For the text-containing cell, return its midpoint in [x, y] coordinate format. 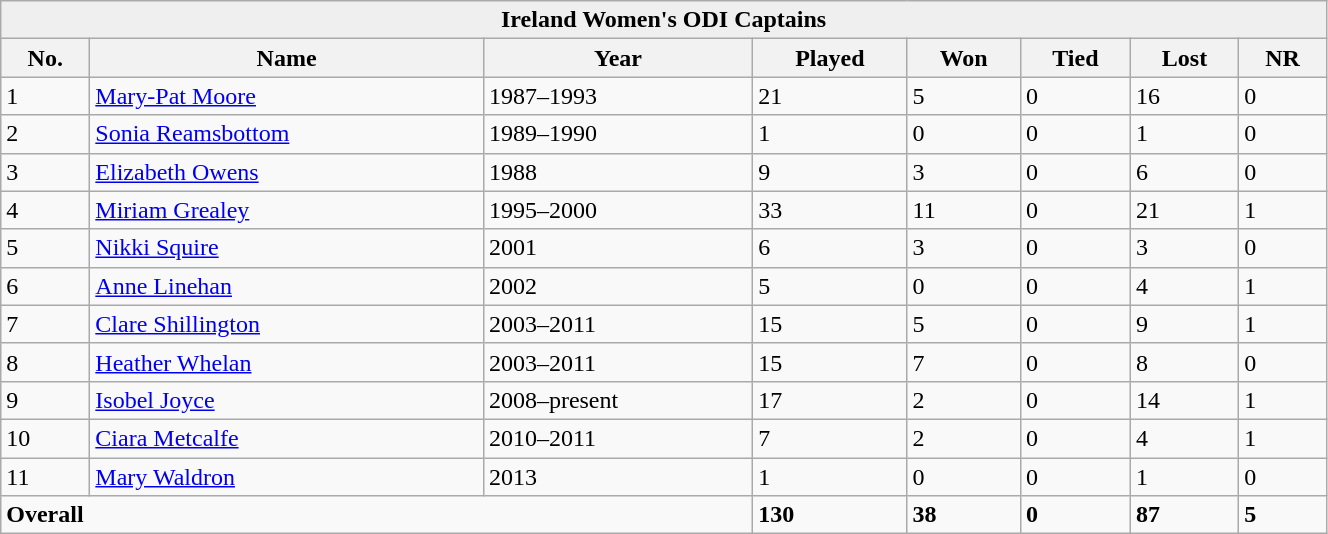
Name [287, 58]
Clare Shillington [287, 324]
Nikki Squire [287, 248]
17 [830, 400]
Overall [377, 515]
33 [830, 210]
Mary Waldron [287, 477]
87 [1184, 515]
16 [1184, 96]
2002 [618, 286]
Won [964, 58]
Sonia Reamsbottom [287, 134]
Mary-Pat Moore [287, 96]
10 [46, 438]
130 [830, 515]
38 [964, 515]
Tied [1075, 58]
No. [46, 58]
1995–2000 [618, 210]
Year [618, 58]
Played [830, 58]
1988 [618, 172]
Anne Linehan [287, 286]
Ireland Women's ODI Captains [664, 20]
14 [1184, 400]
Miriam Grealey [287, 210]
2013 [618, 477]
1987–1993 [618, 96]
NR [1283, 58]
Elizabeth Owens [287, 172]
1989–1990 [618, 134]
2010–2011 [618, 438]
2008–present [618, 400]
2001 [618, 248]
Ciara Metcalfe [287, 438]
Lost [1184, 58]
Isobel Joyce [287, 400]
Heather Whelan [287, 362]
